Extract the (X, Y) coordinate from the center of the cell holding the provided text.  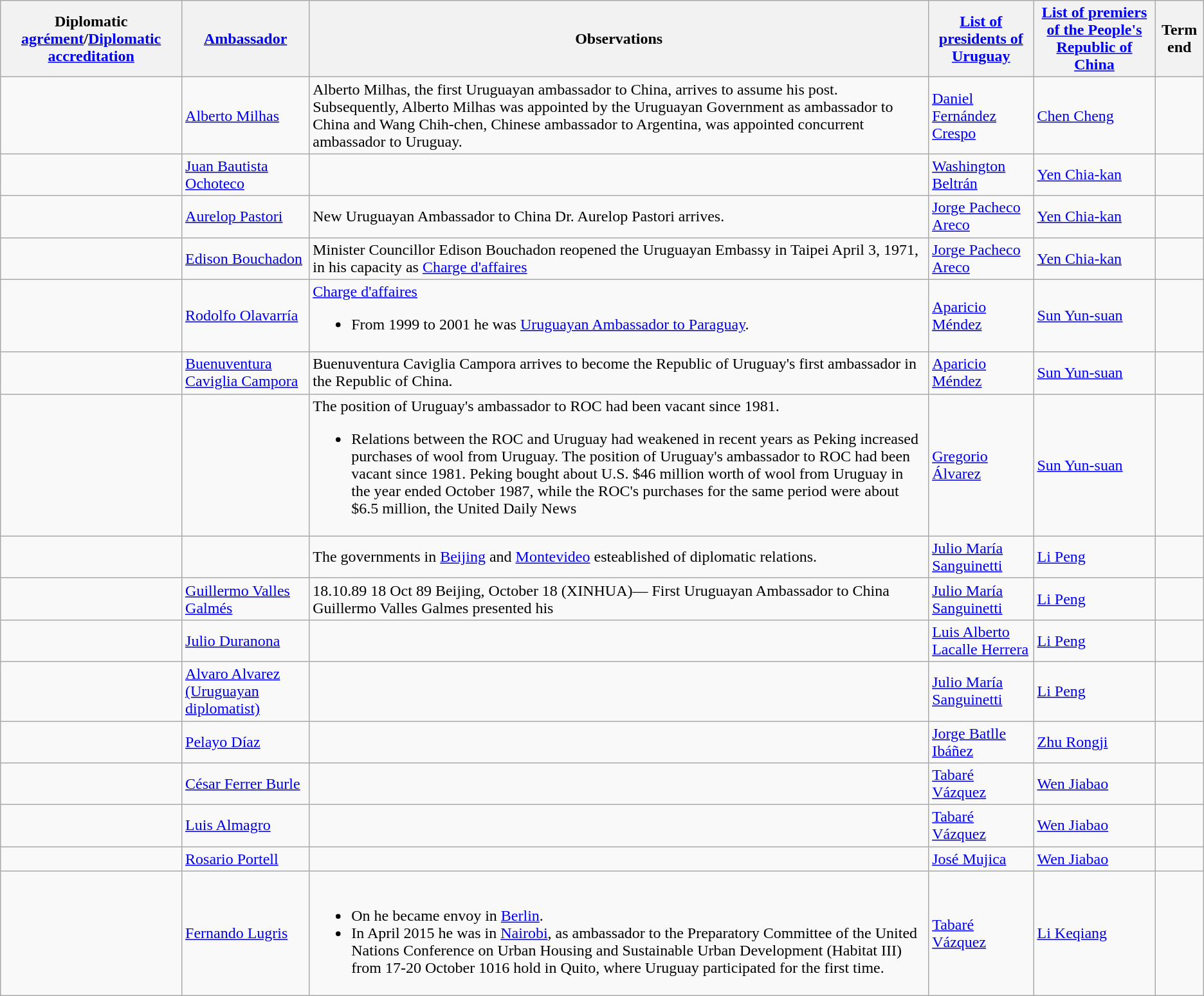
Edison Bouchadon (246, 259)
Alvaro Alvarez (Uruguayan diplomatist) (246, 691)
Jorge Batlle Ibáñez (981, 741)
List of presidents of Uruguay (981, 39)
Juan Bautista Ochoteco (246, 175)
Ambassador (246, 39)
Alberto Milhas (246, 116)
Guillermo Valles Galmés (246, 598)
Buenuventura Caviglia Campora (246, 373)
Minister Councillor Edison Bouchadon reopened the Uruguayan Embassy in Taipei April 3, 1971, in his capacity as Charge d'affaires (619, 259)
Washington Beltrán (981, 175)
Gregorio Álvarez (981, 465)
Aurelop Pastori (246, 216)
Observations (619, 39)
Term end (1180, 39)
Julio Duranona (246, 641)
Zhu Rongji (1095, 741)
New Uruguayan Ambassador to China Dr. Aurelop Pastori arrives. (619, 216)
César Ferrer Burle (246, 784)
Rodolfo Olavarría (246, 315)
Luis Alberto Lacalle Herrera (981, 641)
José Mujica (981, 859)
Buenuventura Caviglia Campora arrives to become the Republic of Uruguay's first ambassador in the Republic of China. (619, 373)
Fernando Lugris (246, 934)
Daniel Fernández Crespo (981, 116)
Pelayo Díaz (246, 741)
Luis Almagro (246, 826)
Chen Cheng (1095, 116)
Diplomatic agrément/Diplomatic accreditation (91, 39)
Charge d'affairesFrom 1999 to 2001 he was Uruguayan Ambassador to Paraguay. (619, 315)
18.10.89 18 Oct 89 Beijing, October 18 (XINHUA)— First Uruguayan Ambassador to China Guillermo Valles Galmes presented his (619, 598)
The governments in Beijing and Montevideo esteablished of diplomatic relations. (619, 557)
Li Keqiang (1095, 934)
List of premiers of the People's Republic of China (1095, 39)
Rosario Portell (246, 859)
